Locate the cell with the specified text and output its (X, Y) center coordinate. 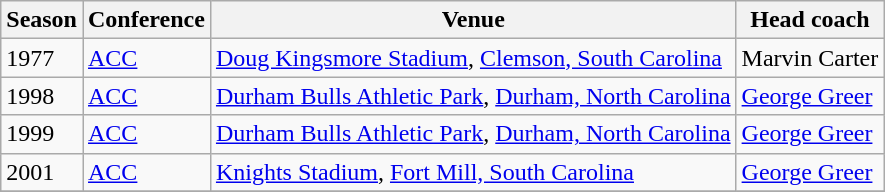
1998 (42, 96)
Doug Kingsmore Stadium, Clemson, South Carolina (473, 58)
2001 (42, 172)
Venue (473, 20)
Head coach (810, 20)
1999 (42, 134)
Knights Stadium, Fort Mill, South Carolina (473, 172)
Marvin Carter (810, 58)
1977 (42, 58)
Season (42, 20)
Conference (146, 20)
